Return the (X, Y) coordinate for the center point of the cell that contains the specified text.  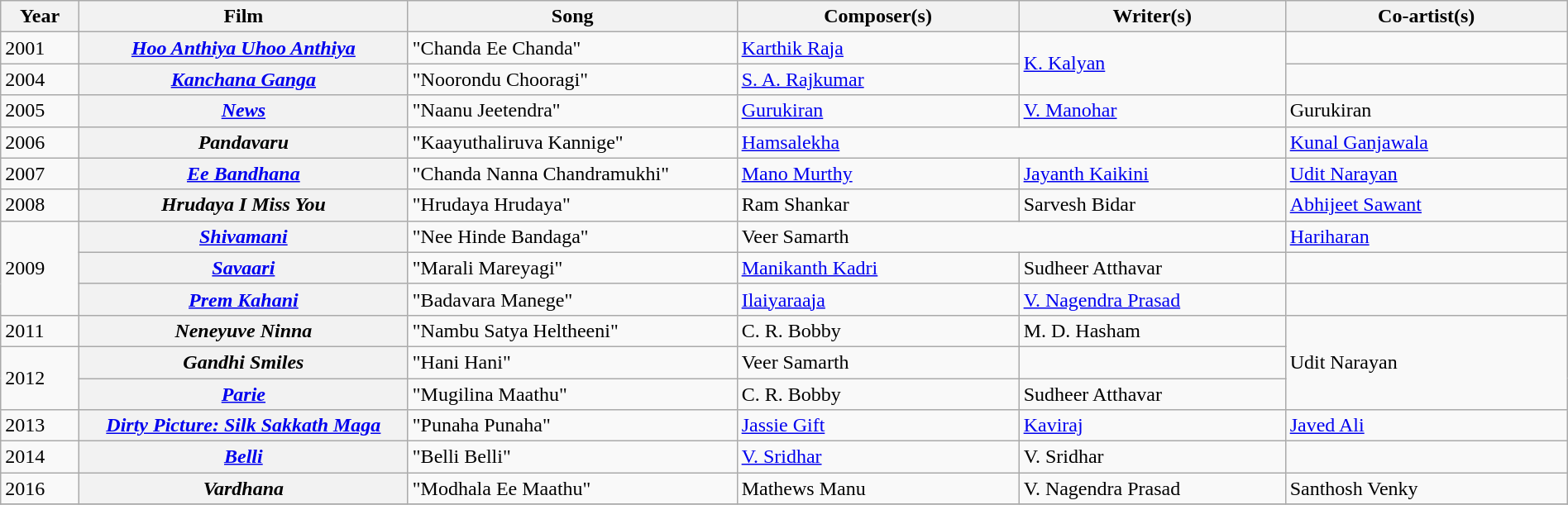
Kanchana Ganga (243, 79)
2004 (40, 79)
2007 (40, 174)
Jayanth Kaikini (1152, 174)
"Marali Mareyagi" (572, 268)
Manikanth Kadri (878, 268)
"Punaha Punaha" (572, 426)
2001 (40, 48)
2008 (40, 205)
Composer(s) (878, 17)
Ram Shankar (878, 205)
"Nee Hinde Bandaga" (572, 236)
Hrudaya I Miss You (243, 205)
Pandavaru (243, 142)
Song (572, 17)
M. D. Hasham (1152, 331)
Mathews Manu (878, 488)
2012 (40, 378)
"Belli Belli" (572, 457)
"Naanu Jeetendra" (572, 111)
Karthik Raja (878, 48)
Film (243, 17)
"Hani Hani" (572, 362)
Hariharan (1426, 236)
2014 (40, 457)
K. Kalyan (1152, 64)
News (243, 111)
"Chanda Nanna Chandramukhi" (572, 174)
Neneyuve Ninna (243, 331)
2013 (40, 426)
Ee Bandhana (243, 174)
Prem Kahani (243, 299)
Jassie Gift (878, 426)
Kunal Ganjawala (1426, 142)
2011 (40, 331)
"Badavara Manege" (572, 299)
"Kaayuthaliruva Kannige" (572, 142)
Vardhana (243, 488)
Year (40, 17)
2009 (40, 268)
Co-artist(s) (1426, 17)
Kaviraj (1152, 426)
"Chanda Ee Chanda" (572, 48)
Ilaiyaraaja (878, 299)
Hamsalekha (1011, 142)
Javed Ali (1426, 426)
Belli (243, 457)
S. A. Rajkumar (878, 79)
2006 (40, 142)
2005 (40, 111)
Hoo Anthiya Uhoo Anthiya (243, 48)
Parie (243, 394)
Savaari (243, 268)
Mano Murthy (878, 174)
Dirty Picture: Silk Sakkath Maga (243, 426)
Shivamani (243, 236)
"Noorondu Chooragi" (572, 79)
"Nambu Satya Heltheeni" (572, 331)
Abhijeet Sawant (1426, 205)
"Modhala Ee Maathu" (572, 488)
"Hrudaya Hrudaya" (572, 205)
Gandhi Smiles (243, 362)
Sarvesh Bidar (1152, 205)
Santhosh Venky (1426, 488)
Writer(s) (1152, 17)
2016 (40, 488)
V. Manohar (1152, 111)
"Mugilina Maathu" (572, 394)
